Determine the [x, y] coordinate at the center of the cell enclosing the given text.  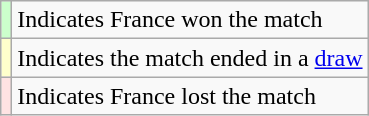
Indicates France won the match [190, 20]
Indicates the match ended in a draw [190, 58]
Indicates France lost the match [190, 96]
